Capture the cell that displays the provided text and extract its [x, y] central coordinate. 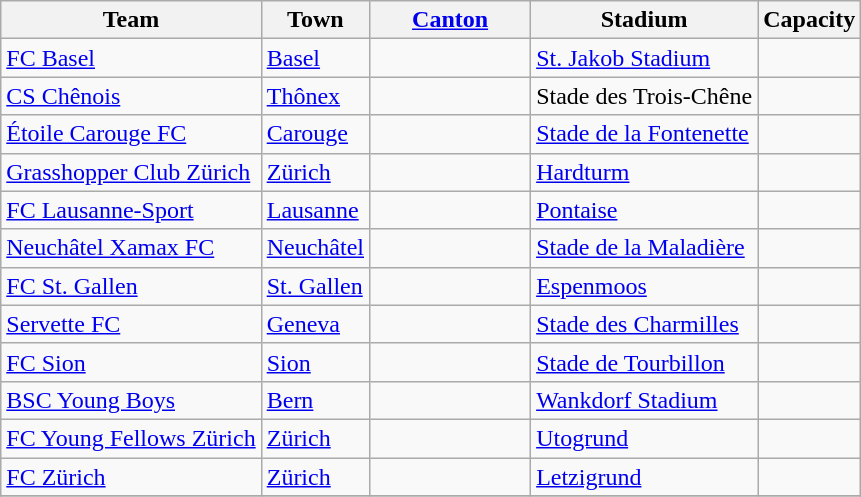
Pontaise [644, 210]
FC Basel [131, 58]
Sion [315, 362]
Étoile Carouge FC [131, 134]
Thônex [315, 96]
Stade de Tourbillon [644, 362]
FC Zürich [131, 477]
Carouge [315, 134]
FC St. Gallen [131, 286]
Neuchâtel Xamax FC [131, 248]
Town [315, 20]
Grasshopper Club Zürich [131, 172]
Utogrund [644, 438]
BSC Young Boys [131, 400]
Servette FC [131, 324]
Stade des Charmilles [644, 324]
FC Young Fellows Zürich [131, 438]
Stadium [644, 20]
Bern [315, 400]
Lausanne [315, 210]
Team [131, 20]
Wankdorf Stadium [644, 400]
Neuchâtel [315, 248]
Basel [315, 58]
Canton [450, 20]
St. Gallen [315, 286]
Capacity [810, 20]
Stade des Trois-Chêne [644, 96]
CS Chênois [131, 96]
St. Jakob Stadium [644, 58]
Hardturm [644, 172]
Stade de la Maladière [644, 248]
Letzigrund [644, 477]
Stade de la Fontenette [644, 134]
FC Sion [131, 362]
Geneva [315, 324]
FC Lausanne-Sport [131, 210]
Espenmoos [644, 286]
